Extract the [x, y] coordinate from the center of the cell holding the provided text.  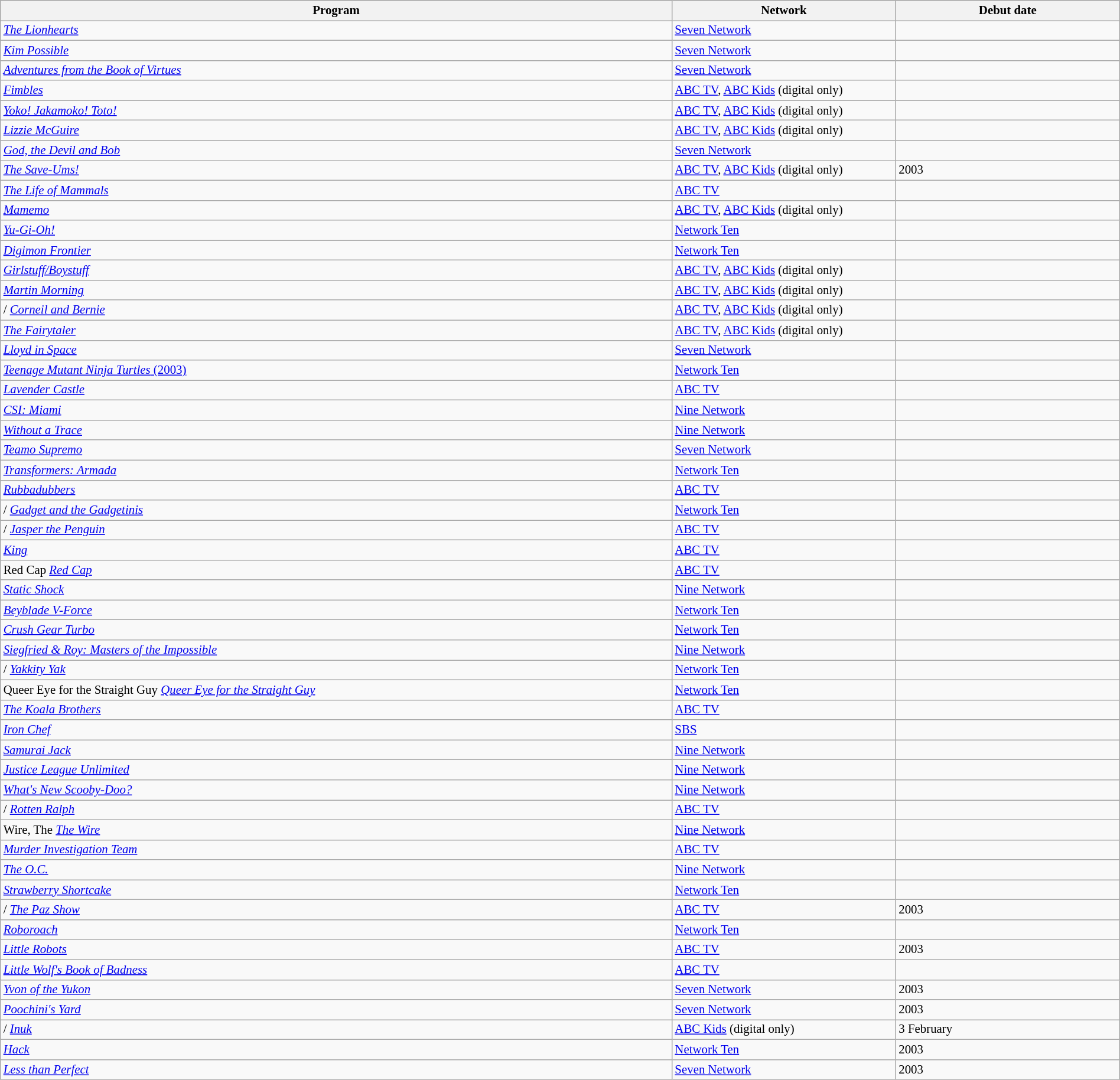
Siegfried & Roy: Masters of the Impossible [337, 650]
Beyblade V-Force [337, 610]
Without a Trace [337, 430]
Program [337, 11]
ABC Kids (digital only) [783, 1030]
Wire, The The Wire [337, 830]
Iron Chef [337, 730]
Little Robots [337, 950]
Lizzie McGuire [337, 130]
/ Gadget and the Gadgetinis [337, 510]
Martin Morning [337, 290]
Less than Perfect [337, 1069]
Poochini's Yard [337, 1010]
Adventures from the Book of Virtues [337, 70]
SBS [783, 730]
CSI: Miami [337, 410]
Transformers: Armada [337, 470]
Lavender Castle [337, 390]
/ Yakkity Yak [337, 670]
King [337, 550]
Samurai Jack [337, 750]
Debut date [1008, 11]
Static Shock [337, 590]
Mamemo [337, 210]
God, the Devil and Bob [337, 151]
The Save-Ums! [337, 170]
Teamo Supremo [337, 450]
/ Inuk [337, 1030]
/ Rotten Ralph [337, 810]
Yoko! Jakamoko! Toto! [337, 110]
Murder Investigation Team [337, 850]
/ Jasper the Penguin [337, 530]
Network [783, 11]
Teenage Mutant Ninja Turtles (2003) [337, 370]
Lloyd in Space [337, 350]
What's New Scooby-Doo? [337, 790]
/ Corneil and Bernie [337, 310]
The O.C. [337, 870]
Queer Eye for the Straight Guy Queer Eye for the Straight Guy [337, 690]
Kim Possible [337, 50]
Yu-Gi-Oh! [337, 230]
The Lionhearts [337, 30]
Hack [337, 1050]
Digimon Frontier [337, 250]
Fimbles [337, 90]
Crush Gear Turbo [337, 630]
The Fairytaler [337, 330]
Justice League Unlimited [337, 770]
/ The Paz Show [337, 910]
Little Wolf's Book of Badness [337, 970]
Red Cap Red Cap [337, 570]
Rubbadubbers [337, 490]
The Koala Brothers [337, 710]
Roboroach [337, 929]
Strawberry Shortcake [337, 890]
The Life of Mammals [337, 190]
Yvon of the Yukon [337, 990]
3 February [1008, 1030]
Girlstuff/Boystuff [337, 270]
